Identify which cell holds the provided text, then report its (x, y) central coordinate. 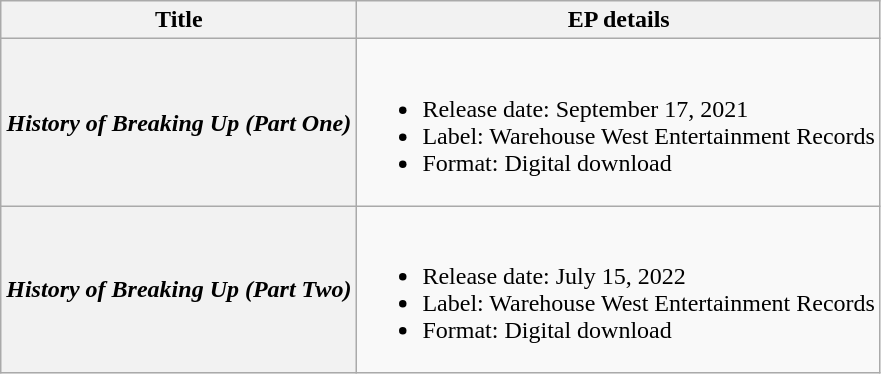
EP details (619, 20)
History of Breaking Up (Part One) (179, 122)
History of Breaking Up (Part Two) (179, 290)
Release date: September 17, 2021Label: Warehouse West Entertainment RecordsFormat: Digital download (619, 122)
Release date: July 15, 2022Label: Warehouse West Entertainment RecordsFormat: Digital download (619, 290)
Title (179, 20)
